Locate the cell with the specified text and output its (x, y) center coordinate. 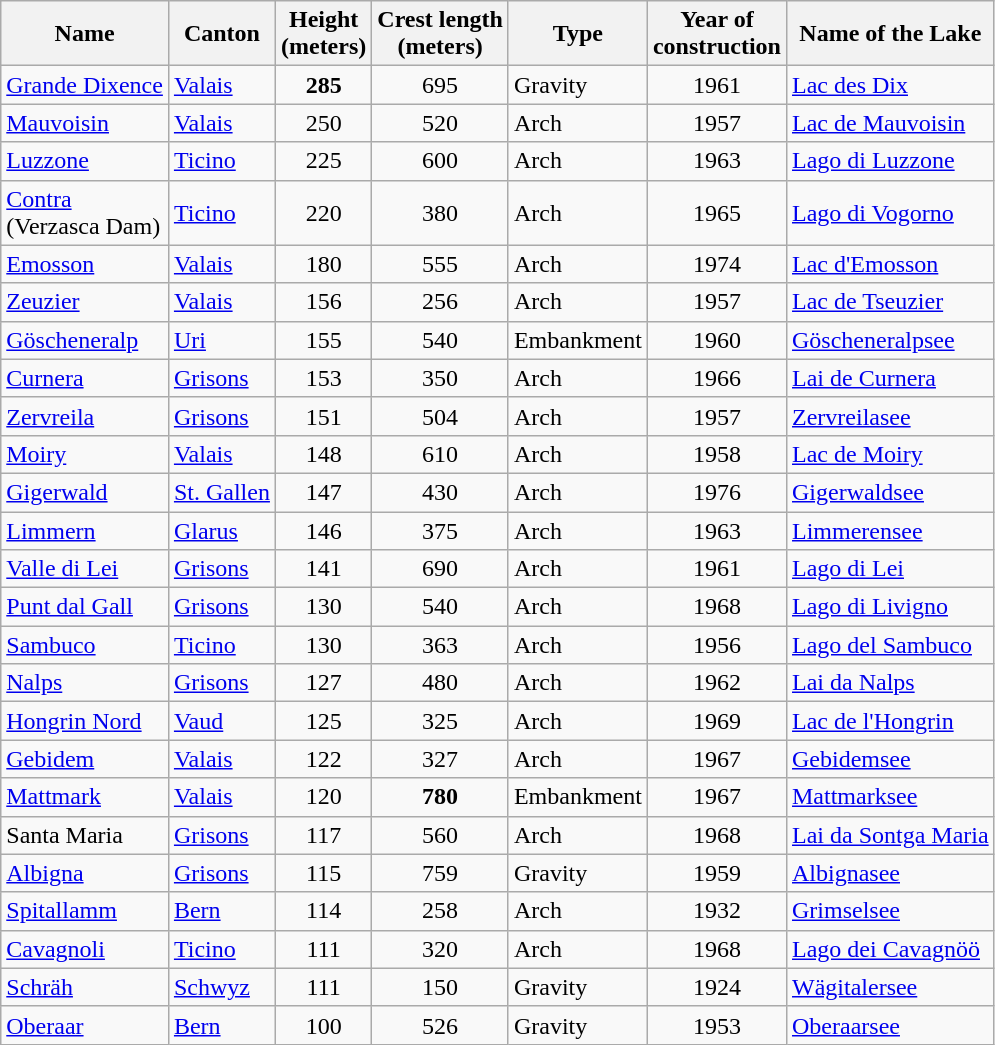
Punt dal Gall (85, 607)
Lac de Tseuzier (890, 302)
375 (440, 531)
Gebidemsee (890, 759)
Zervreila (85, 416)
220 (323, 212)
180 (323, 264)
780 (440, 797)
Emosson (85, 264)
327 (440, 759)
Cavagnoli (85, 949)
1953 (716, 1025)
690 (440, 569)
526 (440, 1025)
Name (85, 34)
1969 (716, 721)
153 (323, 378)
Albignasee (890, 873)
Glarus (222, 531)
1924 (716, 987)
Göscheneralpsee (890, 340)
430 (440, 492)
Gebidem (85, 759)
Mattmarksee (890, 797)
555 (440, 264)
147 (323, 492)
Lac des Dix (890, 85)
Limmern (85, 531)
114 (323, 911)
1966 (716, 378)
Schräh (85, 987)
Vaud (222, 721)
125 (323, 721)
480 (440, 683)
Mattmark (85, 797)
363 (440, 645)
1958 (716, 454)
Mauvoisin (85, 123)
Moiry (85, 454)
Santa Maria (85, 835)
141 (323, 569)
Grande Dixence (85, 85)
Wägitalersee (890, 987)
120 (323, 797)
Gigerwald (85, 492)
1976 (716, 492)
759 (440, 873)
Schwyz (222, 987)
151 (323, 416)
350 (440, 378)
Luzzone (85, 161)
Year ofconstruction (716, 34)
Lai da Sontga Maria (890, 835)
225 (323, 161)
Lago del Sambuco (890, 645)
Albigna (85, 873)
150 (440, 987)
1962 (716, 683)
Valle di Lei (85, 569)
Spitallamm (85, 911)
100 (323, 1025)
122 (323, 759)
Lac de Moiry (890, 454)
560 (440, 835)
127 (323, 683)
Nalps (85, 683)
Grimselsee (890, 911)
Crest length(meters) (440, 34)
250 (323, 123)
Zeuzier (85, 302)
1932 (716, 911)
320 (440, 949)
146 (323, 531)
695 (440, 85)
Lago dei Cavagnöö (890, 949)
325 (440, 721)
610 (440, 454)
Oberaarsee (890, 1025)
600 (440, 161)
285 (323, 85)
Lac de l'Hongrin (890, 721)
Lago di Vogorno (890, 212)
1974 (716, 264)
256 (440, 302)
Sambuco (85, 645)
Göscheneralp (85, 340)
Lago di Lei (890, 569)
Uri (222, 340)
Lac de Mauvoisin (890, 123)
380 (440, 212)
Curnera (85, 378)
1965 (716, 212)
Gigerwaldsee (890, 492)
Lai de Curnera (890, 378)
1956 (716, 645)
1959 (716, 873)
Oberaar (85, 1025)
Lac d'Emosson (890, 264)
155 (323, 340)
Name of the Lake (890, 34)
148 (323, 454)
Lago di Livigno (890, 607)
504 (440, 416)
258 (440, 911)
1960 (716, 340)
Lago di Luzzone (890, 161)
115 (323, 873)
Hongrin Nord (85, 721)
Contra (Verzasca Dam) (85, 212)
Lai da Nalps (890, 683)
520 (440, 123)
Canton (222, 34)
St. Gallen (222, 492)
Type (578, 34)
Height(meters) (323, 34)
117 (323, 835)
156 (323, 302)
Limmerensee (890, 531)
Zervreilasee (890, 416)
